Scan for the cell matching the given text and deliver its [X, Y] coordinate at center. 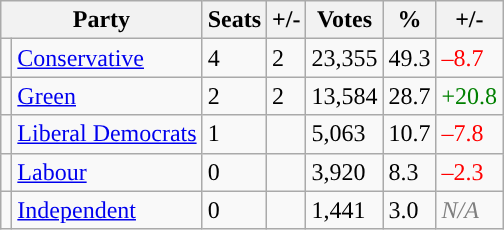
Seats [234, 20]
Party [102, 20]
N/A [470, 210]
23,355 [344, 58]
3,920 [344, 172]
1,441 [344, 210]
3.0 [410, 210]
–2.3 [470, 172]
8.3 [410, 172]
Conservative [107, 58]
Green [107, 96]
–8.7 [470, 58]
–7.8 [470, 134]
+20.8 [470, 96]
Independent [107, 210]
10.7 [410, 134]
13,584 [344, 96]
49.3 [410, 58]
Labour [107, 172]
28.7 [410, 96]
Votes [344, 20]
4 [234, 58]
1 [234, 134]
5,063 [344, 134]
% [410, 20]
Liberal Democrats [107, 134]
